Identify which cell holds the provided text, then report its [X, Y] central coordinate. 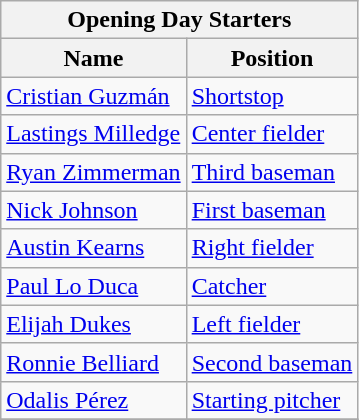
Starting pitcher [272, 400]
Odalis Pérez [94, 400]
Ronnie Belliard [94, 362]
Right fielder [272, 248]
Catcher [272, 286]
Paul Lo Duca [94, 286]
Ryan Zimmerman [94, 172]
Lastings Milledge [94, 134]
Shortstop [272, 96]
Elijah Dukes [94, 324]
First baseman [272, 210]
Name [94, 58]
Cristian Guzmán [94, 96]
Center fielder [272, 134]
Left fielder [272, 324]
Second baseman [272, 362]
Opening Day Starters [180, 20]
Nick Johnson [94, 210]
Position [272, 58]
Third baseman [272, 172]
Austin Kearns [94, 248]
